Find where the given text appears and provide that cell's center as [x, y] coordinate. 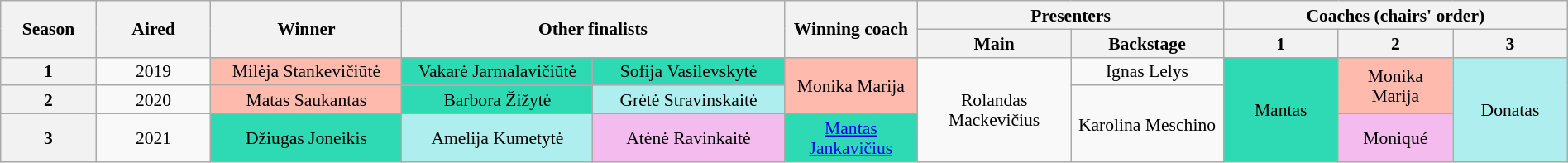
Season [49, 29]
2020 [154, 100]
Mantas Jankavičius [851, 138]
Atėnė Ravinkaitė [688, 138]
Main [994, 43]
Karolina Meschino [1148, 124]
Barbora Žižytė [498, 100]
Rolandas Mackevičius [994, 109]
Presenters [1071, 15]
Ignas Lelys [1148, 71]
2021 [154, 138]
Džiugas Joneikis [306, 138]
Sofija Vasilevskytė [688, 71]
2019 [154, 71]
Other finalists [593, 29]
Moniqué [1396, 138]
Backstage [1148, 43]
Aired [154, 29]
Milėja Stankevičiūtė [306, 71]
Winning coach [851, 29]
Coaches (chairs' order) [1395, 15]
Grėtė Stravinskaitė [688, 100]
Winner [306, 29]
Amelija Kumetytė [498, 138]
Donatas [1510, 109]
Vakarė Jarmalavičiūtė [498, 71]
Mantas [1280, 109]
Matas Saukantas [306, 100]
